Return the (X, Y) coordinate for the center point of the cell that contains the specified text.  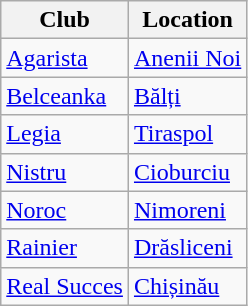
Nimoreni (187, 210)
Club (65, 20)
Real Succes (65, 286)
Anenii Noi (187, 58)
Drăsliceni (187, 248)
Nistru (65, 172)
Chișinău (187, 286)
Agarista (65, 58)
Belceanka (65, 96)
Bălți (187, 96)
Tiraspol (187, 134)
Noroc (65, 210)
Legia (65, 134)
Location (187, 20)
Rainier (65, 248)
Cioburciu (187, 172)
